Pinpoint the cell where the given text exists, returning its [X, Y] midpoint coordinate. 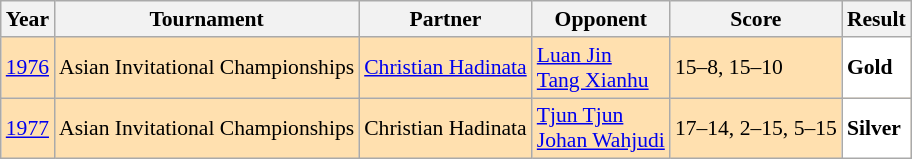
Gold [876, 68]
1976 [28, 68]
Tournament [206, 19]
Silver [876, 128]
17–14, 2–15, 5–15 [756, 128]
Tjun Tjun Johan Wahjudi [601, 128]
15–8, 15–10 [756, 68]
Year [28, 19]
Score [756, 19]
Luan Jin Tang Xianhu [601, 68]
1977 [28, 128]
Partner [446, 19]
Result [876, 19]
Opponent [601, 19]
